Identify which cell holds the provided text, then report its (x, y) central coordinate. 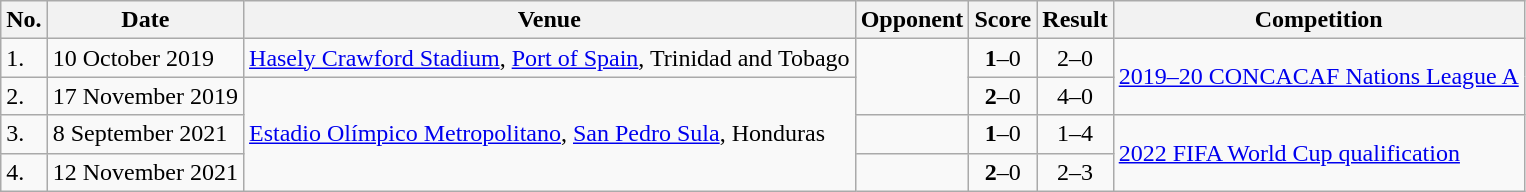
Venue (550, 20)
Opponent (912, 20)
Score (1003, 20)
Result (1075, 20)
4–0 (1075, 96)
No. (24, 20)
8 September 2021 (145, 134)
17 November 2019 (145, 96)
12 November 2021 (145, 172)
2. (24, 96)
3. (24, 134)
2019–20 CONCACAF Nations League A (1318, 77)
Competition (1318, 20)
1–4 (1075, 134)
Date (145, 20)
Hasely Crawford Stadium, Port of Spain, Trinidad and Tobago (550, 58)
1. (24, 58)
2022 FIFA World Cup qualification (1318, 153)
4. (24, 172)
2–3 (1075, 172)
10 October 2019 (145, 58)
Estadio Olímpico Metropolitano, San Pedro Sula, Honduras (550, 134)
